Locate the cell with the specified text and output its (x, y) center coordinate. 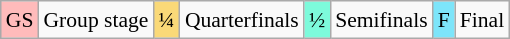
Group stage (96, 20)
Quarterfinals (242, 20)
GS (20, 20)
¼ (166, 20)
Semifinals (381, 20)
½ (317, 20)
F (444, 20)
Final (482, 20)
